Determine the [x, y] coordinate at the center of the cell enclosing the given text.  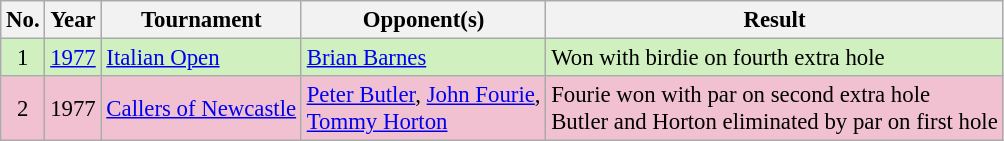
Tournament [201, 20]
Callers of Newcastle [201, 108]
Fourie won with par on second extra holeButler and Horton eliminated by par on first hole [774, 108]
Opponent(s) [423, 20]
Result [774, 20]
Peter Butler, John Fourie, Tommy Horton [423, 108]
Italian Open [201, 58]
Year [73, 20]
Brian Barnes [423, 58]
No. [23, 20]
1 [23, 58]
Won with birdie on fourth extra hole [774, 58]
2 [23, 108]
